Return [X, Y] of the center of cell containing provided text 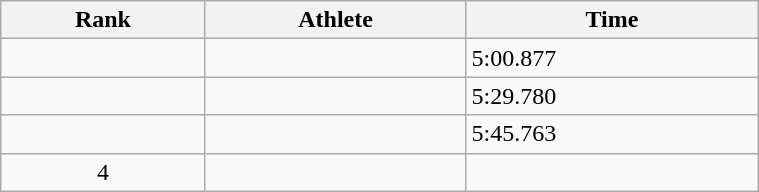
4 [103, 172]
5:29.780 [612, 96]
Rank [103, 20]
5:45.763 [612, 134]
Time [612, 20]
Athlete [336, 20]
5:00.877 [612, 58]
